Scan for the cell matching the given text and deliver its [X, Y] coordinate at center. 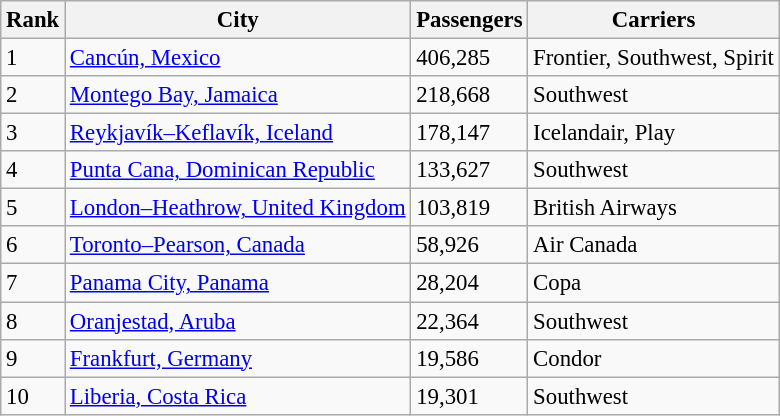
Condor [654, 358]
British Airways [654, 208]
4 [33, 170]
22,364 [470, 321]
9 [33, 358]
Frankfurt, Germany [238, 358]
1 [33, 58]
Cancún, Mexico [238, 58]
103,819 [470, 208]
Frontier, Southwest, Spirit [654, 58]
Rank [33, 20]
London–Heathrow, United Kingdom [238, 208]
Reykjavík–Keflavík, Iceland [238, 133]
Carriers [654, 20]
7 [33, 283]
10 [33, 396]
178,147 [470, 133]
28,204 [470, 283]
218,668 [470, 95]
Air Canada [654, 245]
406,285 [470, 58]
Punta Cana, Dominican Republic [238, 170]
Copa [654, 283]
2 [33, 95]
133,627 [470, 170]
6 [33, 245]
58,926 [470, 245]
8 [33, 321]
19,586 [470, 358]
Toronto–Pearson, Canada [238, 245]
5 [33, 208]
19,301 [470, 396]
3 [33, 133]
Icelandair, Play [654, 133]
Montego Bay, Jamaica [238, 95]
City [238, 20]
Panama City, Panama [238, 283]
Passengers [470, 20]
Oranjestad, Aruba [238, 321]
Liberia, Costa Rica [238, 396]
